Scan for the cell matching the given text and deliver its [x, y] coordinate at center. 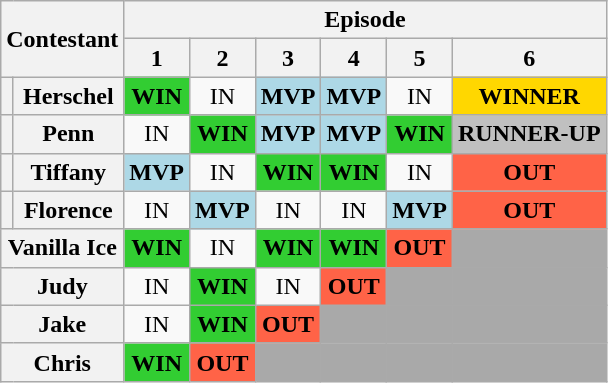
6 [529, 58]
Florence [68, 210]
5 [420, 58]
WINNER [529, 96]
Jake [62, 324]
Episode [365, 20]
2 [223, 58]
Contestant [62, 39]
3 [288, 58]
RUNNER-UP [529, 134]
Vanilla Ice [62, 248]
Penn [68, 134]
Tiffany [68, 172]
4 [354, 58]
Chris [62, 362]
1 [157, 58]
Judy [62, 286]
Herschel [68, 96]
